Find where the given text appears and provide that cell's center as (X, Y) coordinate. 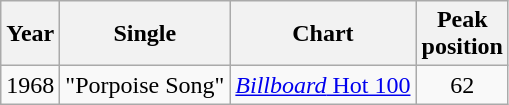
Single (145, 34)
Peakposition (462, 34)
Chart (323, 34)
"Porpoise Song" (145, 85)
Billboard Hot 100 (323, 85)
1968 (30, 85)
62 (462, 85)
Year (30, 34)
